Provide the (X, Y) coordinate of the cell's center where the given text is located.  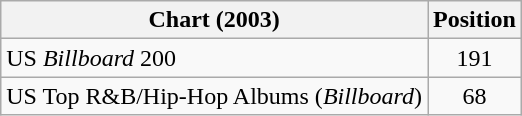
Chart (2003) (214, 20)
US Top R&B/Hip-Hop Albums (Billboard) (214, 96)
68 (475, 96)
US Billboard 200 (214, 58)
191 (475, 58)
Position (475, 20)
